Return the [x, y] coordinate for the center point of the cell that contains the specified text.  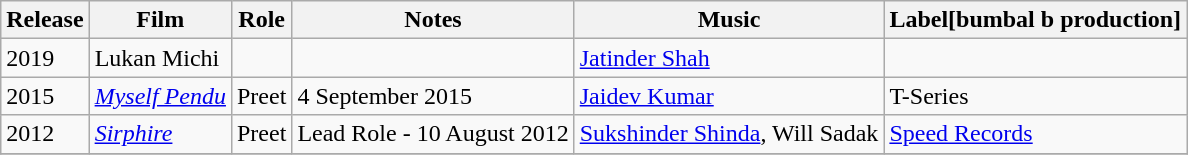
2012 [45, 134]
Myself Pendu [160, 96]
Label[bumbal b production] [1036, 20]
Jaidev Kumar [729, 96]
Music [729, 20]
Lead Role - 10 August 2012 [433, 134]
2015 [45, 96]
Sukshinder Shinda, Will Sadak [729, 134]
Role [261, 20]
T-Series [1036, 96]
Notes [433, 20]
Sirphire [160, 134]
4 September 2015 [433, 96]
Jatinder Shah [729, 58]
Film [160, 20]
Lukan Michi [160, 58]
Release [45, 20]
2019 [45, 58]
Speed Records [1036, 134]
